Capture the cell that displays the provided text and extract its (X, Y) central coordinate. 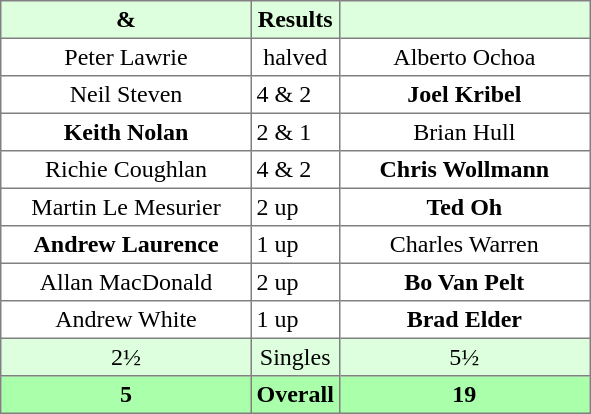
& (126, 20)
19 (464, 395)
Alberto Ochoa (464, 57)
Singles (295, 357)
Joel Kribel (464, 95)
5½ (464, 357)
Keith Nolan (126, 132)
Bo Van Pelt (464, 282)
2 & 1 (295, 132)
Richie Coughlan (126, 170)
Andrew Laurence (126, 245)
Results (295, 20)
Andrew White (126, 320)
2½ (126, 357)
Peter Lawrie (126, 57)
Brad Elder (464, 320)
Ted Oh (464, 207)
Martin Le Mesurier (126, 207)
Brian Hull (464, 132)
Allan MacDonald (126, 282)
5 (126, 395)
Charles Warren (464, 245)
Neil Steven (126, 95)
Overall (295, 395)
halved (295, 57)
Chris Wollmann (464, 170)
